For the text-containing cell, return its midpoint in (x, y) coordinate format. 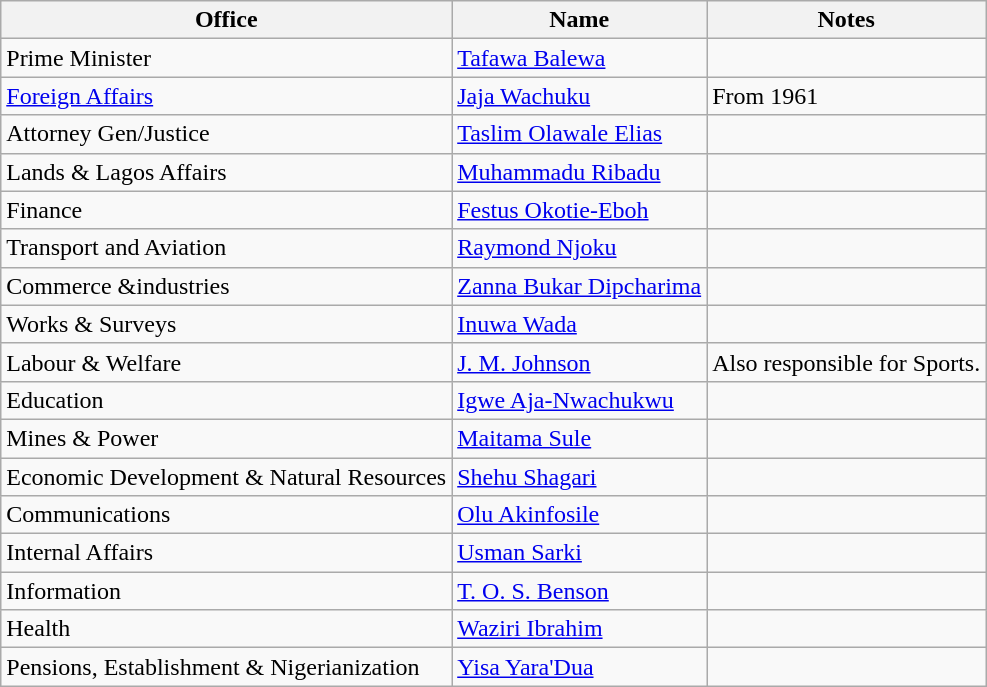
Yisa Yara'Dua (580, 667)
Finance (226, 210)
Festus Okotie-Eboh (580, 210)
Office (226, 20)
Mines & Power (226, 438)
Name (580, 20)
Usman Sarki (580, 553)
Waziri Ibrahim (580, 629)
Pensions, Establishment & Nigerianization (226, 667)
From 1961 (846, 96)
Commerce &industries (226, 286)
Information (226, 591)
J. M. Johnson (580, 362)
Attorney Gen/Justice (226, 134)
Economic Development & Natural Resources (226, 477)
Foreign Affairs (226, 96)
Transport and Aviation (226, 248)
Jaja Wachuku (580, 96)
Notes (846, 20)
Also responsible for Sports. (846, 362)
Shehu Shagari (580, 477)
Inuwa Wada (580, 324)
Health (226, 629)
Internal Affairs (226, 553)
Prime Minister (226, 58)
Taslim Olawale Elias (580, 134)
Zanna Bukar Dipcharima (580, 286)
Works & Surveys (226, 324)
Raymond Njoku (580, 248)
Muhammadu Ribadu (580, 172)
Olu Akinfosile (580, 515)
Communications (226, 515)
Igwe Aja-Nwachukwu (580, 400)
T. O. S. Benson (580, 591)
Tafawa Balewa (580, 58)
Lands & Lagos Affairs (226, 172)
Maitama Sule (580, 438)
Education (226, 400)
Labour & Welfare (226, 362)
